Search for the cell housing the specified text and yield its [X, Y] center coordinate. 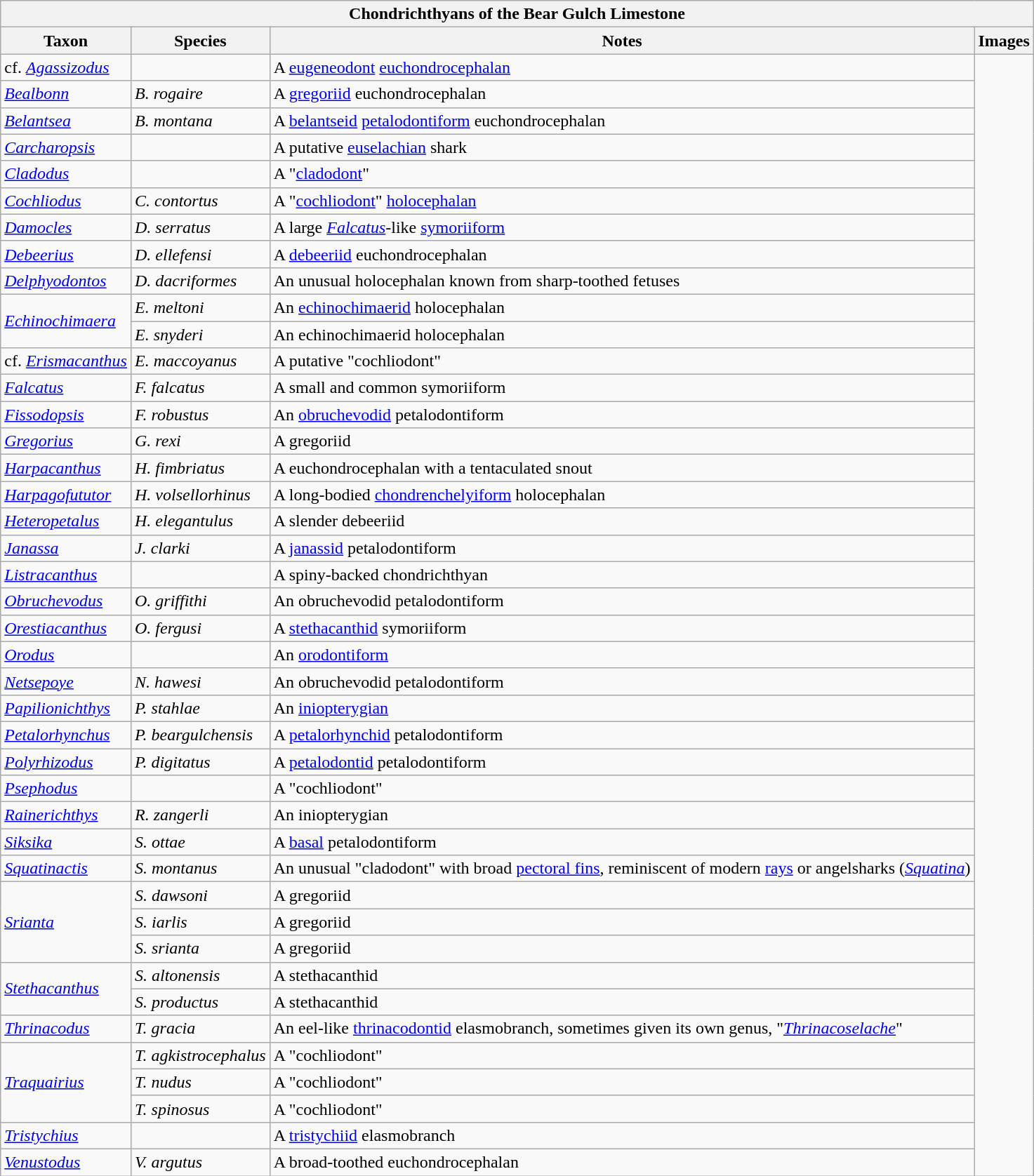
Harpacanthus [66, 468]
E. maccoyanus [200, 361]
N. hawesi [200, 681]
S. productus [200, 1002]
A slender debeeriid [622, 521]
P. stahlae [200, 708]
B. rogaire [200, 94]
Thrinacodus [66, 1029]
Janassa [66, 548]
S. srianta [200, 949]
Species [200, 41]
Cladodus [66, 174]
H. elegantulus [200, 521]
S. dawsoni [200, 895]
B. montana [200, 121]
Obruchevodus [66, 601]
H. volsellorhinus [200, 495]
T. spinosus [200, 1109]
A spiny-backed chondrichthyan [622, 575]
Damocles [66, 227]
Siksika [66, 842]
Delphyodontos [66, 281]
O. fergusi [200, 628]
Rainerichthys [66, 815]
D. dacriformes [200, 281]
A long-bodied chondrenchelyiform holocephalan [622, 495]
F. falcatus [200, 388]
Traquairius [66, 1082]
Bealbonn [66, 94]
A janassid petalodontiform [622, 548]
Psephodus [66, 789]
Papilionichthys [66, 708]
Harpagofututor [66, 495]
T. gracia [200, 1029]
E. snyderi [200, 335]
Orestiacanthus [66, 628]
A "cochliodont" holocephalan [622, 201]
A large Falcatus-like symoriiform [622, 227]
Stethacanthus [66, 989]
cf. Erismacanthus [66, 361]
Tristychius [66, 1135]
S. iarlis [200, 922]
Echinochimaera [66, 321]
J. clarki [200, 548]
A "cladodont" [622, 174]
Petalorhynchus [66, 735]
A tristychiid elasmobranch [622, 1135]
P. digitatus [200, 761]
A putative "cochliodont" [622, 361]
A petalodontid petalodontiform [622, 761]
Notes [622, 41]
Images [1004, 41]
cf. Agassizodus [66, 67]
A broad-toothed euchondrocephalan [622, 1162]
A putative euselachian shark [622, 147]
A stethacanthid symoriiform [622, 628]
A debeeriid euchondrocephalan [622, 254]
T. agkistrocephalus [200, 1055]
Venustodus [66, 1162]
A euchondrocephalan with a tentaculated snout [622, 468]
Listracanthus [66, 575]
An unusual "cladodont" with broad pectoral fins, reminiscent of modern rays or angelsharks (Squatina) [622, 869]
An unusual holocephalan known from sharp-toothed fetuses [622, 281]
Carcharopsis [66, 147]
Squatinactis [66, 869]
Chondrichthyans of the Bear Gulch Limestone [517, 14]
A petalorhynchid petalodontiform [622, 735]
Falcatus [66, 388]
A belantseid petalodontiform euchondrocephalan [622, 121]
Heteropetalus [66, 521]
Cochliodus [66, 201]
A basal petalodontiform [622, 842]
E. meltoni [200, 307]
G. rexi [200, 441]
Gregorius [66, 441]
A small and common symoriiform [622, 388]
R. zangerli [200, 815]
H. fimbriatus [200, 468]
V. argutus [200, 1162]
Netsepoye [66, 681]
Belantsea [66, 121]
P. beargulchensis [200, 735]
S. montanus [200, 869]
O. griffithi [200, 601]
T. nudus [200, 1082]
D. serratus [200, 227]
A eugeneodont euchondrocephalan [622, 67]
Debeerius [66, 254]
S. ottae [200, 842]
Srianta [66, 922]
Polyrhizodus [66, 761]
A gregoriid euchondrocephalan [622, 94]
Orodus [66, 655]
D. ellefensi [200, 254]
S. altonensis [200, 975]
F. robustus [200, 415]
An eel-like thrinacodontid elasmobranch, sometimes given its own genus, "Thrinacoselache" [622, 1029]
Taxon [66, 41]
Fissodopsis [66, 415]
An orodontiform [622, 655]
C. contortus [200, 201]
